For the text-containing cell, return its midpoint in (X, Y) coordinate format. 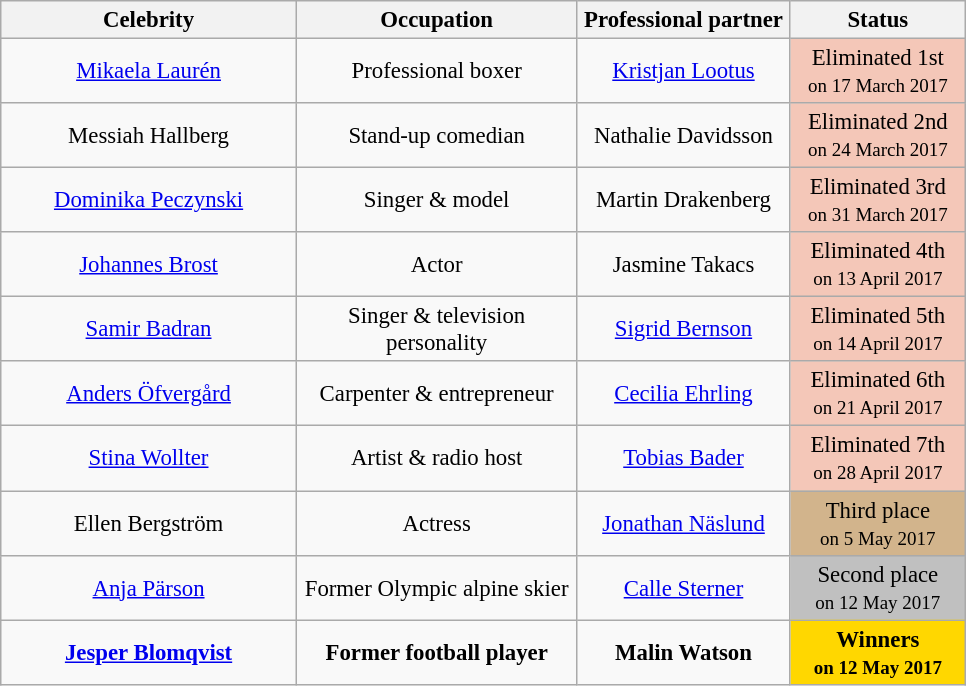
Anja Pärson (149, 588)
Messiah Hallberg (149, 136)
Professional boxer (436, 72)
Martin Drakenberg (684, 200)
Third placeon 5 May 2017 (878, 524)
Eliminated 6thon 21 April 2017 (878, 394)
Eliminated 4thon 13 April 2017 (878, 264)
Sigrid Bernson (684, 330)
Malin Watson (684, 652)
Ellen Bergström (149, 524)
Stand-up comedian (436, 136)
Kristjan Lootus (684, 72)
Status (878, 20)
Actor (436, 264)
Samir Badran (149, 330)
Stina Wollter (149, 458)
Carpenter & entrepreneur (436, 394)
Jesper Blomqvist (149, 652)
Eliminated 5thon 14 April 2017 (878, 330)
Nathalie Davidsson (684, 136)
Dominika Peczynski (149, 200)
Artist & radio host (436, 458)
Jasmine Takacs (684, 264)
Professional partner (684, 20)
Singer & model (436, 200)
Winnerson 12 May 2017 (878, 652)
Eliminated 1ston 17 March 2017 (878, 72)
Mikaela Laurén (149, 72)
Anders Öfvergård (149, 394)
Second placeon 12 May 2017 (878, 588)
Jonathan Näslund (684, 524)
Tobias Bader (684, 458)
Singer & television personality (436, 330)
Former football player (436, 652)
Calle Sterner (684, 588)
Actress (436, 524)
Occupation (436, 20)
Cecilia Ehrling (684, 394)
Celebrity (149, 20)
Johannes Brost (149, 264)
Eliminated 3rdon 31 March 2017 (878, 200)
Eliminated 7thon 28 April 2017 (878, 458)
Eliminated 2ndon 24 March 2017 (878, 136)
Former Olympic alpine skier (436, 588)
